Capture the cell that displays the provided text and extract its (x, y) central coordinate. 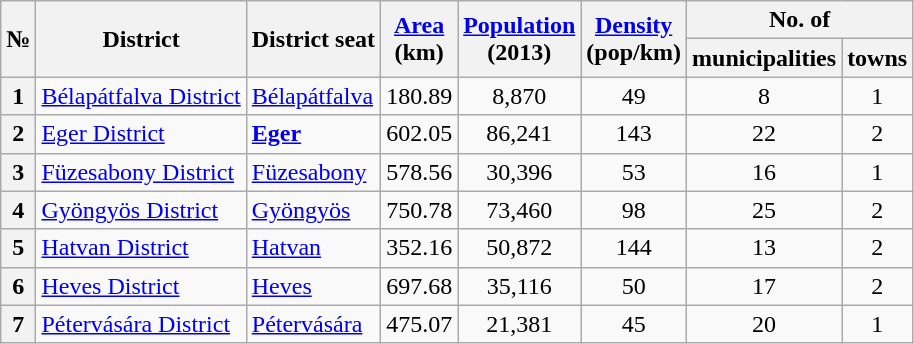
30,396 (520, 172)
98 (634, 210)
Area(km) (420, 39)
49 (634, 96)
District seat (313, 39)
144 (634, 248)
№ (18, 39)
Pétervására District (141, 324)
25 (764, 210)
3 (18, 172)
Hatvan (313, 248)
5 (18, 248)
Population(2013) (520, 39)
7 (18, 324)
697.68 (420, 286)
Füzesabony District (141, 172)
8,870 (520, 96)
578.56 (420, 172)
13 (764, 248)
50,872 (520, 248)
4 (18, 210)
Gyöngyös District (141, 210)
86,241 (520, 134)
45 (634, 324)
602.05 (420, 134)
50 (634, 286)
35,116 (520, 286)
8 (764, 96)
Eger District (141, 134)
Pétervására (313, 324)
6 (18, 286)
21,381 (520, 324)
Gyöngyös (313, 210)
22 (764, 134)
Density(pop/km) (634, 39)
17 (764, 286)
143 (634, 134)
352.16 (420, 248)
District (141, 39)
180.89 (420, 96)
municipalities (764, 58)
16 (764, 172)
Heves (313, 286)
Heves District (141, 286)
Bélapátfalva District (141, 96)
73,460 (520, 210)
Hatvan District (141, 248)
Füzesabony (313, 172)
53 (634, 172)
towns (878, 58)
475.07 (420, 324)
Eger (313, 134)
20 (764, 324)
Bélapátfalva (313, 96)
750.78 (420, 210)
No. of (800, 20)
